Pinpoint the cell where the given text exists, returning its [x, y] midpoint coordinate. 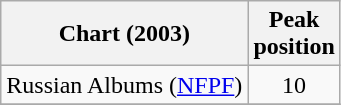
Chart (2003) [124, 34]
Russian Albums (NFPF) [124, 85]
Peakposition [294, 34]
10 [294, 85]
